Return [x, y] of the center of cell containing provided text 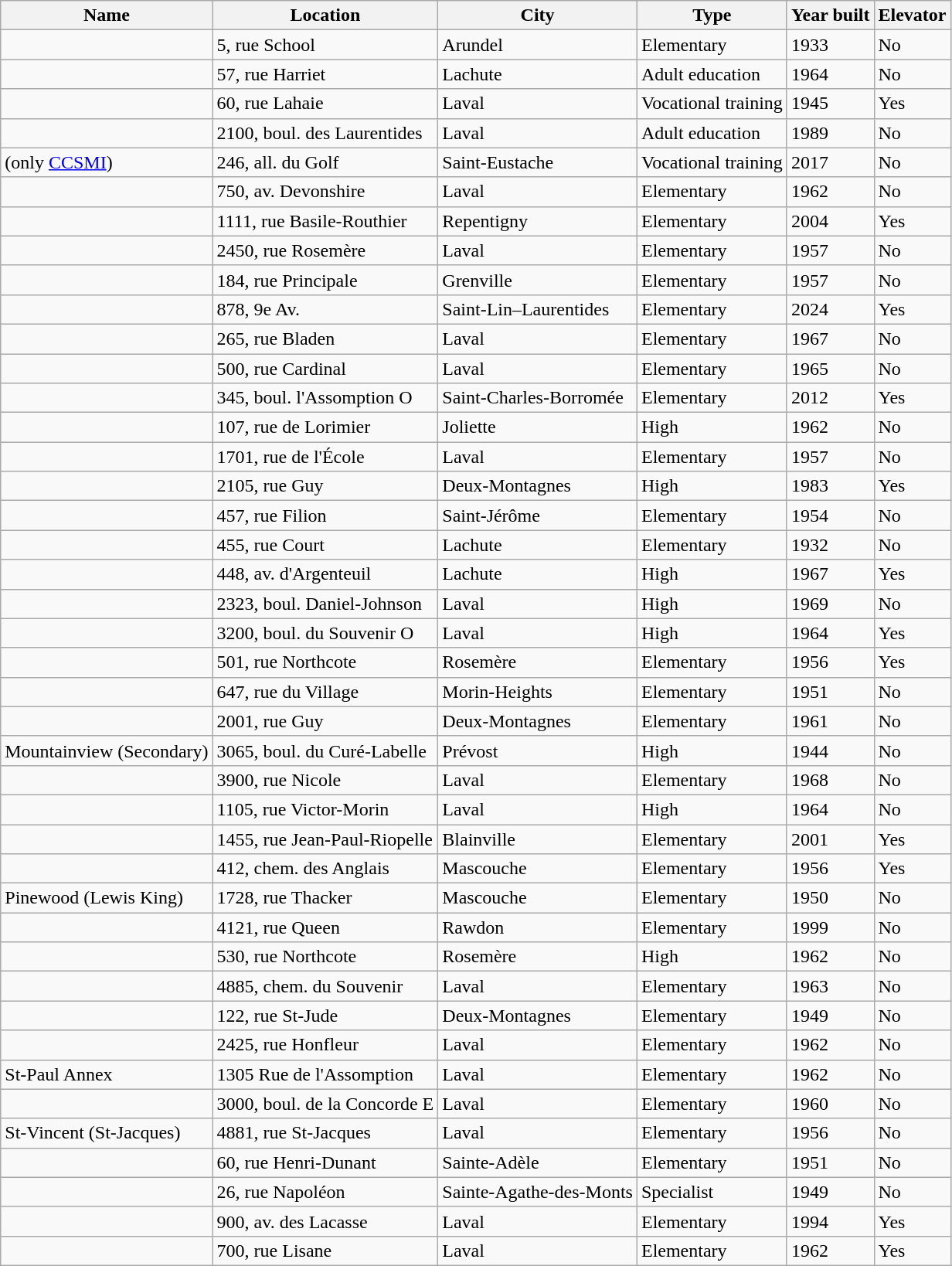
455, rue Court [325, 545]
750, av. Devonshire [325, 192]
530, rue Northcote [325, 957]
Saint-Charles-Borromée [538, 398]
Sainte-Agathe-des-Monts [538, 1192]
448, av. d'Argenteuil [325, 574]
Mountainview (Secondary) [107, 750]
2024 [830, 309]
4121, rue Queen [325, 927]
1944 [830, 750]
265, rue Bladen [325, 339]
345, boul. l'Assomption O [325, 398]
2450, rue Rosemère [325, 250]
1701, rue de l'École [325, 457]
5, rue School [325, 45]
2001 [830, 839]
122, rue St-Jude [325, 1016]
Name [107, 15]
1989 [830, 133]
Blainville [538, 839]
1111, rue Basile-Routhier [325, 221]
4881, rue St-Jacques [325, 1133]
647, rue du Village [325, 692]
(only CCSMI) [107, 162]
Year built [830, 15]
Grenville [538, 280]
1455, rue Jean-Paul-Riopelle [325, 839]
St-Paul Annex [107, 1074]
900, av. des Lacasse [325, 1221]
500, rue Cardinal [325, 369]
1945 [830, 104]
878, 9e Av. [325, 309]
2100, boul. des Laurentides [325, 133]
Saint-Eustache [538, 162]
1932 [830, 545]
Repentigny [538, 221]
3000, boul. de la Concorde E [325, 1104]
Elevator [912, 15]
1305 Rue de l'Assomption [325, 1074]
2323, boul. Daniel-Johnson [325, 604]
412, chem. des Anglais [325, 869]
2012 [830, 398]
Rawdon [538, 927]
St-Vincent (St-Jacques) [107, 1133]
3900, rue Nicole [325, 780]
1969 [830, 604]
Location [325, 15]
1963 [830, 986]
2017 [830, 162]
2425, rue Honfleur [325, 1045]
3200, boul. du Souvenir O [325, 633]
457, rue Filion [325, 516]
1968 [830, 780]
Saint-Jérôme [538, 516]
60, rue Henri-Dunant [325, 1162]
2105, rue Guy [325, 486]
1999 [830, 927]
2004 [830, 221]
57, rue Harriet [325, 74]
26, rue Napoléon [325, 1192]
60, rue Lahaie [325, 104]
501, rue Northcote [325, 662]
Type [712, 15]
1954 [830, 516]
1960 [830, 1104]
700, rue Lisane [325, 1251]
246, all. du Golf [325, 162]
1983 [830, 486]
4885, chem. du Souvenir [325, 986]
1965 [830, 369]
107, rue de Lorimier [325, 427]
Prévost [538, 750]
2001, rue Guy [325, 721]
1950 [830, 898]
184, rue Principale [325, 280]
Specialist [712, 1192]
1728, rue Thacker [325, 898]
1994 [830, 1221]
Morin-Heights [538, 692]
Joliette [538, 427]
3065, boul. du Curé-Labelle [325, 750]
City [538, 15]
Pinewood (Lewis King) [107, 898]
1933 [830, 45]
Saint-Lin–Laurentides [538, 309]
Arundel [538, 45]
1961 [830, 721]
1105, rue Victor-Morin [325, 809]
Sainte-Adèle [538, 1162]
